Extract the [X, Y] coordinate from the center of the cell holding the provided text.  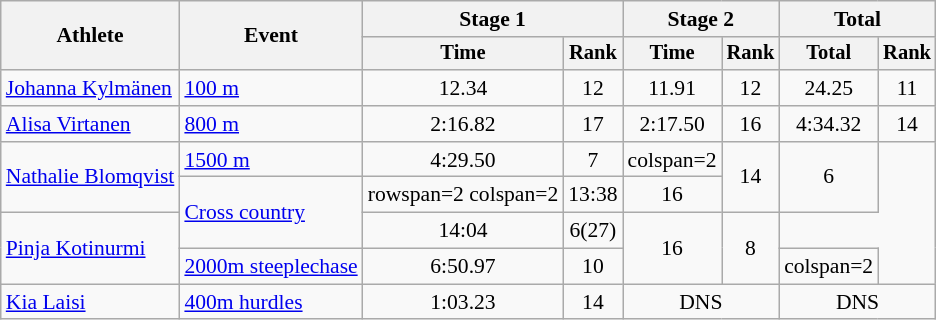
11.91 [672, 88]
2000m steeplechase [270, 267]
Pinja Kotinurmi [90, 248]
6:50.97 [464, 267]
10 [592, 267]
Alisa Virtanen [90, 124]
Kia Laisi [90, 302]
Cross country [270, 212]
13:38 [592, 195]
2:17.50 [672, 124]
7 [592, 160]
6(27) [592, 231]
rowspan=2 colspan=2 [464, 195]
Nathalie Blomqvist [90, 178]
Johanna Kylmänen [90, 88]
12.34 [464, 88]
17 [592, 124]
Stage 2 [702, 19]
8 [751, 248]
6 [828, 178]
4:34.32 [828, 124]
Event [270, 36]
11 [907, 88]
Athlete [90, 36]
800 m [270, 124]
Stage 1 [493, 19]
4:29.50 [464, 160]
14:04 [464, 231]
24.25 [828, 88]
400m hurdles [270, 302]
100 m [270, 88]
1:03.23 [464, 302]
2:16.82 [464, 124]
1500 m [270, 160]
